Determine the [x, y] coordinate at the center of the cell enclosing the given text.  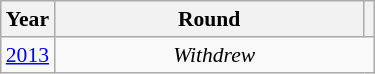
Withdrew [214, 55]
Year [28, 19]
Round [209, 19]
2013 [28, 55]
